Locate the cell with the specified text and output its (X, Y) center coordinate. 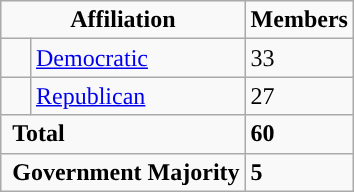
60 (299, 134)
Members (299, 20)
5 (299, 172)
Republican (138, 96)
Affiliation (123, 20)
Government Majority (123, 172)
33 (299, 58)
Democratic (138, 58)
Total (123, 134)
27 (299, 96)
